For the text-containing cell, return its midpoint in (X, Y) coordinate format. 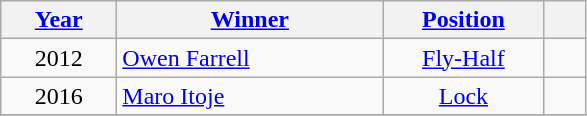
Fly-Half (464, 58)
Lock (464, 96)
Winner (250, 20)
2012 (59, 58)
2016 (59, 96)
Maro Itoje (250, 96)
Position (464, 20)
Year (59, 20)
Owen Farrell (250, 58)
